Identify which cell holds the provided text, then report its [x, y] central coordinate. 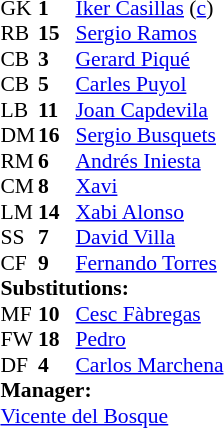
CF [19, 263]
Cesc Fàbregas [149, 314]
14 [57, 212]
7 [57, 237]
15 [57, 33]
RM [19, 161]
David Villa [149, 237]
9 [57, 263]
16 [57, 135]
Xavi [149, 187]
LB [19, 110]
Xabi Alonso [149, 212]
5 [57, 85]
SS [19, 237]
Fernando Torres [149, 263]
DM [19, 135]
Andrés Iniesta [149, 161]
8 [57, 187]
6 [57, 161]
RB [19, 33]
DF [19, 365]
18 [57, 339]
FW [19, 339]
MF [19, 314]
LM [19, 212]
3 [57, 59]
Substitutions: [112, 289]
Sergio Busquets [149, 135]
CM [19, 187]
10 [57, 314]
4 [57, 365]
Joan Capdevila [149, 110]
11 [57, 110]
Carlos Marchena [149, 365]
Sergio Ramos [149, 33]
Carles Puyol [149, 85]
Pedro [149, 339]
Gerard Piqué [149, 59]
Manager: [112, 391]
